Detect which cell encompasses the target text, then output its [X, Y] center coordinate. 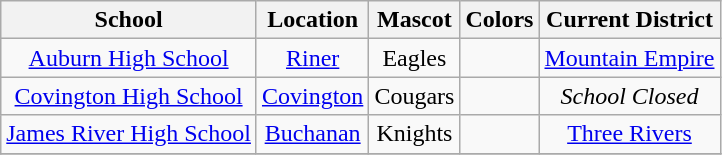
Auburn High School [129, 58]
Three Rivers [630, 134]
Mountain Empire [630, 58]
Eagles [414, 58]
Mascot [414, 20]
Buchanan [312, 134]
Covington [312, 96]
Location [312, 20]
Cougars [414, 96]
School Closed [630, 96]
School [129, 20]
Colors [500, 20]
Covington High School [129, 96]
James River High School [129, 134]
Current District [630, 20]
Knights [414, 134]
Riner [312, 58]
